Output the (X, Y) coordinate of the center of the cell containing the given text.  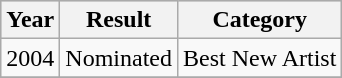
Best New Artist (260, 58)
Result (119, 20)
Category (260, 20)
2004 (30, 58)
Nominated (119, 58)
Year (30, 20)
